Search for the cell housing the specified text and yield its (X, Y) center coordinate. 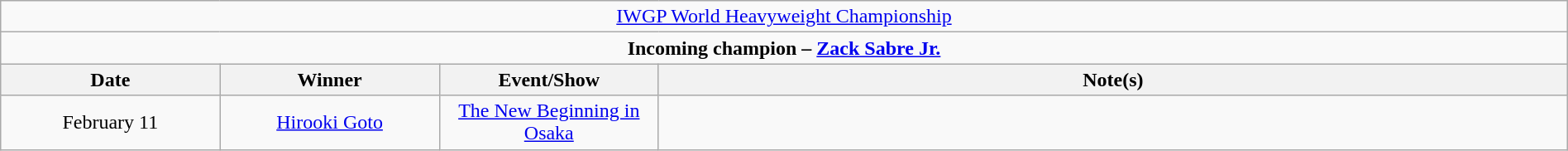
Date (111, 80)
Note(s) (1113, 80)
Hirooki Goto (329, 123)
February 11 (111, 123)
IWGP World Heavyweight Championship (784, 17)
The New Beginning in Osaka (549, 123)
Incoming champion – Zack Sabre Jr. (784, 48)
Event/Show (549, 80)
Winner (329, 80)
